Capture the cell that displays the provided text and extract its (x, y) central coordinate. 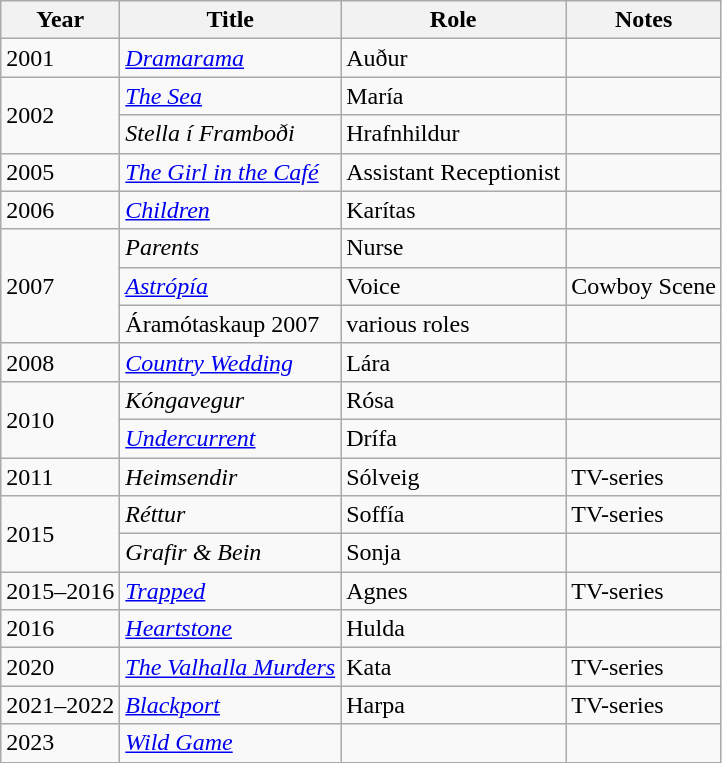
Nurse (454, 248)
Notes (644, 20)
Astrópía (230, 286)
Réttur (230, 515)
Voice (454, 286)
2021–2022 (60, 705)
Blackport (230, 705)
Agnes (454, 591)
2023 (60, 743)
Children (230, 210)
2015–2016 (60, 591)
Dramarama (230, 58)
2008 (60, 362)
Heartstone (230, 629)
Soffía (454, 515)
Áramótaskaup 2007 (230, 324)
Assistant Receptionist (454, 172)
Kata (454, 667)
Kóngavegur (230, 400)
Cowboy Scene (644, 286)
María (454, 96)
Drífa (454, 438)
2010 (60, 419)
Stella í Framboði (230, 134)
Hrafnhildur (454, 134)
Year (60, 20)
2002 (60, 115)
2015 (60, 534)
Title (230, 20)
The Sea (230, 96)
Hulda (454, 629)
Role (454, 20)
Trapped (230, 591)
Lára (454, 362)
Sonja (454, 553)
2001 (60, 58)
Grafir & Bein (230, 553)
various roles (454, 324)
Undercurrent (230, 438)
Country Wedding (230, 362)
2005 (60, 172)
2007 (60, 286)
Karítas (454, 210)
2011 (60, 477)
Sólveig (454, 477)
The Valhalla Murders (230, 667)
2020 (60, 667)
Wild Game (230, 743)
Parents (230, 248)
Harpa (454, 705)
2006 (60, 210)
Heimsendir (230, 477)
Auður (454, 58)
The Girl in the Café (230, 172)
2016 (60, 629)
Rósa (454, 400)
